Search for the cell housing the specified text and yield its (X, Y) center coordinate. 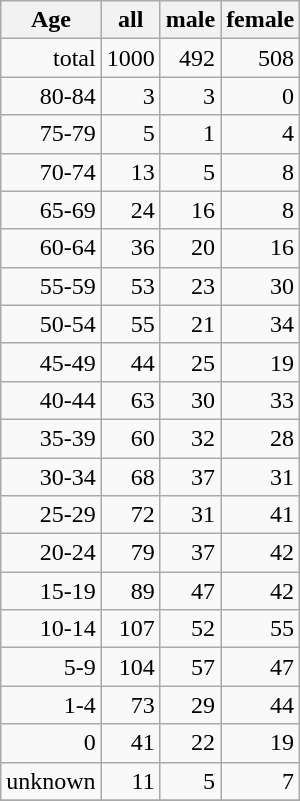
35-39 (51, 438)
24 (130, 210)
40-44 (51, 400)
30-34 (51, 477)
5-9 (51, 667)
7 (260, 781)
492 (190, 58)
72 (130, 515)
15-19 (51, 591)
53 (130, 286)
75-79 (51, 134)
1 (190, 134)
50-54 (51, 324)
107 (130, 629)
68 (130, 477)
25-29 (51, 515)
4 (260, 134)
20 (190, 248)
11 (130, 781)
33 (260, 400)
1-4 (51, 705)
104 (130, 667)
36 (130, 248)
60-64 (51, 248)
65-69 (51, 210)
79 (130, 553)
25 (190, 362)
all (130, 20)
45-49 (51, 362)
29 (190, 705)
28 (260, 438)
52 (190, 629)
1000 (130, 58)
57 (190, 667)
80-84 (51, 96)
21 (190, 324)
73 (130, 705)
13 (130, 172)
unknown (51, 781)
508 (260, 58)
63 (130, 400)
89 (130, 591)
22 (190, 743)
female (260, 20)
60 (130, 438)
10-14 (51, 629)
23 (190, 286)
70-74 (51, 172)
20-24 (51, 553)
male (190, 20)
32 (190, 438)
55-59 (51, 286)
total (51, 58)
Age (51, 20)
34 (260, 324)
